Extract the (X, Y) coordinate from the center of the cell holding the provided text.  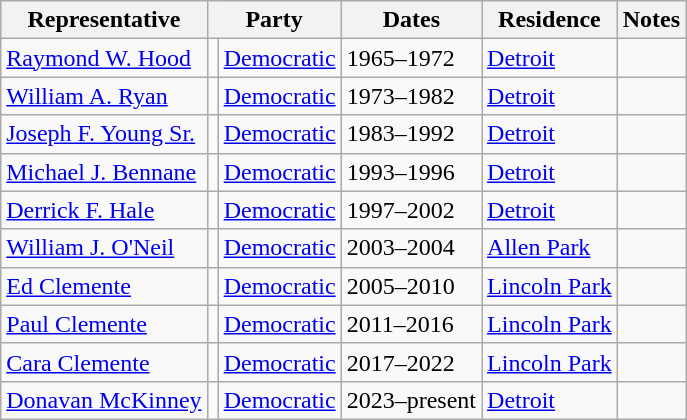
2017–2022 (411, 362)
2023–present (411, 400)
Dates (411, 20)
Residence (550, 20)
2011–2016 (411, 324)
1997–2002 (411, 210)
1973–1982 (411, 96)
Ed Clemente (104, 286)
Allen Park (550, 248)
Donavan McKinney (104, 400)
1983–1992 (411, 134)
Paul Clemente (104, 324)
Party (274, 20)
1993–1996 (411, 172)
Raymond W. Hood (104, 58)
William J. O'Neil (104, 248)
Michael J. Bennane (104, 172)
Derrick F. Hale (104, 210)
1965–1972 (411, 58)
William A. Ryan (104, 96)
2005–2010 (411, 286)
Cara Clemente (104, 362)
Notes (651, 20)
Joseph F. Young Sr. (104, 134)
2003–2004 (411, 248)
Representative (104, 20)
